Provide the (x, y) coordinate of the cell's center where the given text is located.  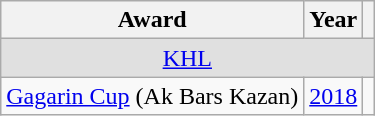
Gagarin Cup (Ak Bars Kazan) (152, 96)
Year (334, 20)
Award (152, 20)
KHL (188, 58)
2018 (334, 96)
